For the text-containing cell, return its midpoint in (x, y) coordinate format. 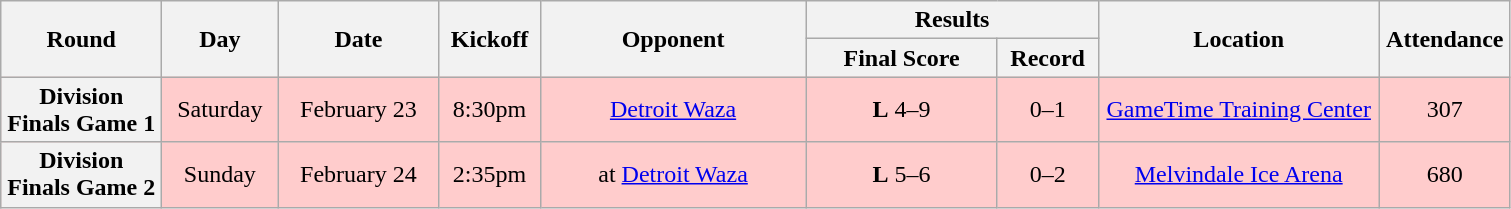
Melvindale Ice Arena (1238, 174)
2:35pm (490, 174)
Saturday (220, 110)
February 24 (358, 174)
Detroit Waza (673, 110)
GameTime Training Center (1238, 110)
Division Finals Game 2 (82, 174)
Day (220, 39)
0–1 (1048, 110)
0–2 (1048, 174)
307 (1444, 110)
680 (1444, 174)
Division Finals Game 1 (82, 110)
Final Score (902, 58)
Attendance (1444, 39)
8:30pm (490, 110)
February 23 (358, 110)
at Detroit Waza (673, 174)
Kickoff (490, 39)
L 5–6 (902, 174)
Sunday (220, 174)
L 4–9 (902, 110)
Opponent (673, 39)
Record (1048, 58)
Results (952, 20)
Round (82, 39)
Date (358, 39)
Location (1238, 39)
